Search for the cell housing the specified text and yield its [X, Y] center coordinate. 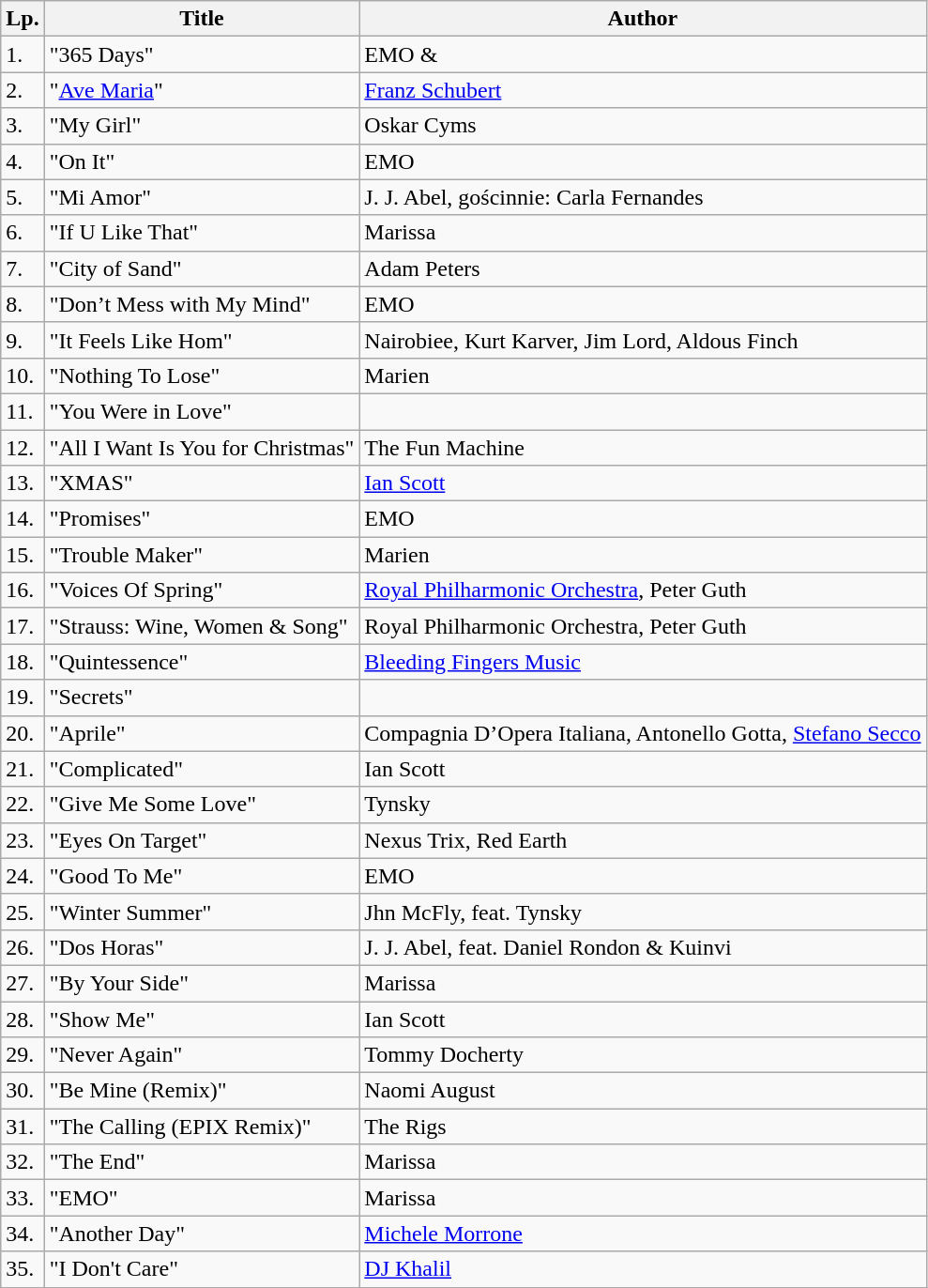
Naomi August [643, 1091]
19. [23, 698]
"Strauss: Wine, Women & Song" [202, 626]
34. [23, 1234]
Tommy Docherty [643, 1055]
"Mi Amor" [202, 197]
27. [23, 983]
"By Your Side" [202, 983]
6. [23, 233]
"You Were in Love" [202, 411]
15. [23, 555]
18. [23, 662]
5. [23, 197]
Tynsky [643, 805]
Compagnia D’Opera Italiana, Antonello Gotta, Stefano Secco [643, 733]
"All I Want Is You for Christmas" [202, 448]
21. [23, 769]
17. [23, 626]
14. [23, 519]
Jhn McFly, feat. Tynsky [643, 912]
22. [23, 805]
"Ave Maria" [202, 90]
J. J. Abel, feat. Daniel Rondon & Kuinvi [643, 947]
33. [23, 1198]
"Aprile" [202, 733]
"Give Me Some Love" [202, 805]
"Trouble Maker" [202, 555]
Nexus Trix, Red Earth [643, 840]
12. [23, 448]
"On It" [202, 161]
Bleeding Fingers Music [643, 662]
29. [23, 1055]
Adam Peters [643, 268]
"My Girl" [202, 126]
8. [23, 304]
"City of Sand" [202, 268]
"Another Day" [202, 1234]
Title [202, 19]
DJ Khalil [643, 1269]
7. [23, 268]
"Complicated" [202, 769]
"Quintessence" [202, 662]
31. [23, 1127]
"Don’t Mess with My Mind" [202, 304]
3. [23, 126]
10. [23, 376]
"The Calling (EPIX Remix)" [202, 1127]
2. [23, 90]
35. [23, 1269]
26. [23, 947]
"Never Again" [202, 1055]
"Winter Summer" [202, 912]
Nairobiee, Kurt Karver, Jim Lord, Aldous Finch [643, 340]
24. [23, 876]
"Voices Of Spring" [202, 590]
"Good To Me" [202, 876]
28. [23, 1019]
20. [23, 733]
"Be Mine (Remix)" [202, 1091]
EMO & [643, 54]
"Show Me" [202, 1019]
13. [23, 483]
"The End" [202, 1162]
"It Feels Like Hom" [202, 340]
The Rigs [643, 1127]
16. [23, 590]
Oskar Cyms [643, 126]
23. [23, 840]
32. [23, 1162]
30. [23, 1091]
"XMAS" [202, 483]
9. [23, 340]
1. [23, 54]
11. [23, 411]
4. [23, 161]
"If U Like That" [202, 233]
25. [23, 912]
"Promises" [202, 519]
"365 Days" [202, 54]
Author [643, 19]
The Fun Machine [643, 448]
"Nothing To Lose" [202, 376]
Michele Morrone [643, 1234]
Franz Schubert [643, 90]
"I Don't Care" [202, 1269]
"EMO" [202, 1198]
J. J. Abel, gościnnie: Carla Fernandes [643, 197]
"Secrets" [202, 698]
"Dos Horas" [202, 947]
Lp. [23, 19]
"Eyes On Target" [202, 840]
